Detect which cell encompasses the target text, then output its (x, y) center coordinate. 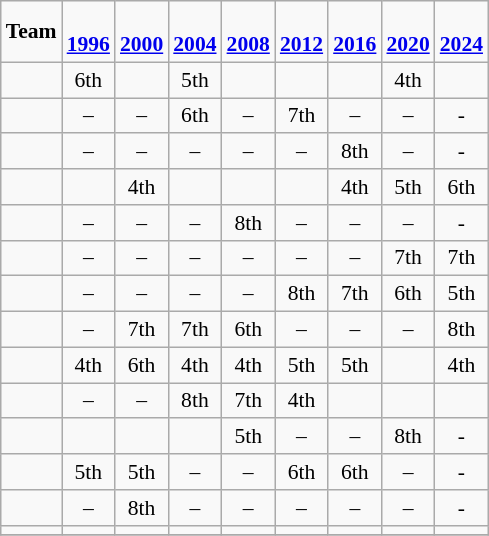
2004 (194, 32)
2000 (142, 32)
2024 (462, 32)
1996 (88, 32)
2016 (354, 32)
2012 (302, 32)
2008 (248, 32)
2020 (408, 32)
Team (32, 32)
